Return [x, y] of the center of cell containing provided text 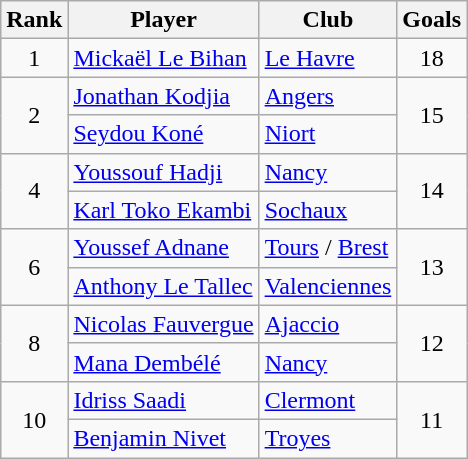
Nicolas Fauvergue [164, 324]
Youssef Adnane [164, 248]
8 [34, 343]
Angers [328, 96]
Club [328, 20]
Seydou Koné [164, 134]
Player [164, 20]
18 [432, 58]
14 [432, 191]
10 [34, 419]
Karl Toko Ekambi [164, 210]
Benjamin Nivet [164, 438]
Tours / Brest [328, 248]
Clermont [328, 400]
Mana Dembélé [164, 362]
Valenciennes [328, 286]
Idriss Saadi [164, 400]
Mickaël Le Bihan [164, 58]
15 [432, 115]
1 [34, 58]
Rank [34, 20]
Ajaccio [328, 324]
Niort [328, 134]
Troyes [328, 438]
Le Havre [328, 58]
4 [34, 191]
Jonathan Kodjia [164, 96]
2 [34, 115]
Anthony Le Tallec [164, 286]
Youssouf Hadji [164, 172]
13 [432, 267]
Sochaux [328, 210]
Goals [432, 20]
6 [34, 267]
11 [432, 419]
12 [432, 343]
